Search for the cell housing the specified text and yield its (x, y) center coordinate. 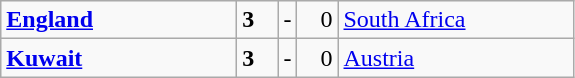
Austria (456, 58)
Kuwait (119, 58)
England (119, 20)
South Africa (456, 20)
